For the text-containing cell, return its midpoint in (x, y) coordinate format. 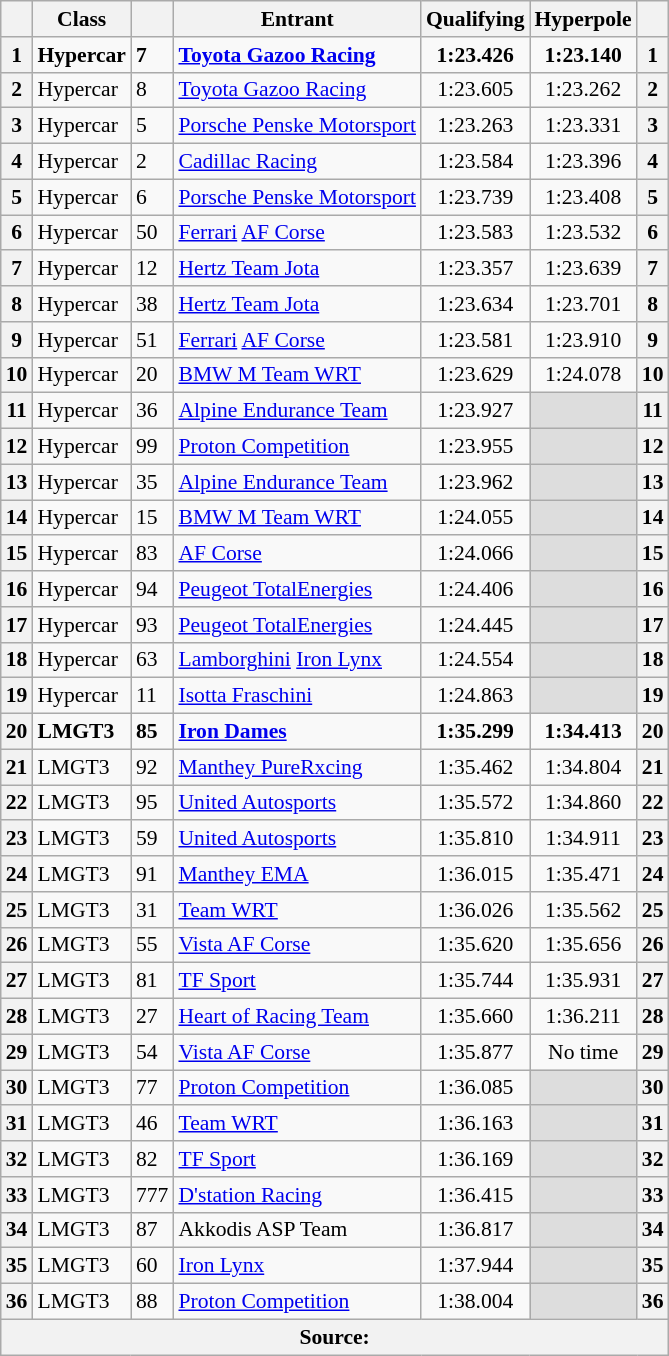
1:23.739 (475, 197)
1:23.357 (475, 269)
Iron Lynx (297, 1266)
1:23.701 (584, 304)
AF Corse (297, 554)
1:23.532 (584, 233)
1:35.810 (475, 839)
83 (152, 554)
1:36.817 (475, 1230)
1:35.462 (475, 767)
1:35.931 (584, 981)
1:23.962 (475, 482)
59 (152, 839)
91 (152, 874)
1:23.927 (475, 411)
55 (152, 945)
Akkodis ASP Team (297, 1230)
93 (152, 625)
Qualifying (475, 19)
Class (81, 19)
99 (152, 447)
1:24.445 (475, 625)
Manthey EMA (297, 874)
1:37.944 (475, 1266)
1:35.656 (584, 945)
1:35.572 (475, 803)
1:36.015 (475, 874)
Lamborghini Iron Lynx (297, 660)
1:23.634 (475, 304)
Cadillac Racing (297, 162)
1:24.863 (475, 696)
85 (152, 732)
95 (152, 803)
1:35.660 (475, 1017)
1:36.211 (584, 1017)
1:23.581 (475, 340)
777 (152, 1195)
1:34.413 (584, 732)
Manthey PureRxcing (297, 767)
1:23.140 (584, 55)
1:36.169 (475, 1159)
87 (152, 1230)
46 (152, 1124)
1:23.583 (475, 233)
Entrant (297, 19)
1:34.804 (584, 767)
1:36.026 (475, 910)
Iron Dames (297, 732)
50 (152, 233)
1:23.396 (584, 162)
1:24.078 (584, 375)
1:34.911 (584, 839)
1:38.004 (475, 1302)
77 (152, 1088)
1:36.085 (475, 1088)
1:36.163 (475, 1124)
1:23.910 (584, 340)
1:23.263 (475, 126)
1:35.299 (475, 732)
1:23.639 (584, 269)
1:23.426 (475, 55)
1:35.877 (475, 1052)
No time (584, 1052)
Isotta Fraschini (297, 696)
1:23.605 (475, 90)
51 (152, 340)
1:24.055 (475, 518)
1:35.744 (475, 981)
94 (152, 589)
1:35.620 (475, 945)
82 (152, 1159)
D'station Racing (297, 1195)
Heart of Racing Team (297, 1017)
1:23.955 (475, 447)
38 (152, 304)
92 (152, 767)
Hyperpole (584, 19)
81 (152, 981)
1:23.408 (584, 197)
1:24.554 (475, 660)
1:35.471 (584, 874)
1:35.562 (584, 910)
54 (152, 1052)
1:24.406 (475, 589)
88 (152, 1302)
Source: (335, 1337)
63 (152, 660)
1:23.629 (475, 375)
1:23.331 (584, 126)
1:23.584 (475, 162)
1:36.415 (475, 1195)
1:34.860 (584, 803)
60 (152, 1266)
1:23.262 (584, 90)
1:24.066 (475, 554)
